Capture the cell that displays the provided text and extract its (X, Y) central coordinate. 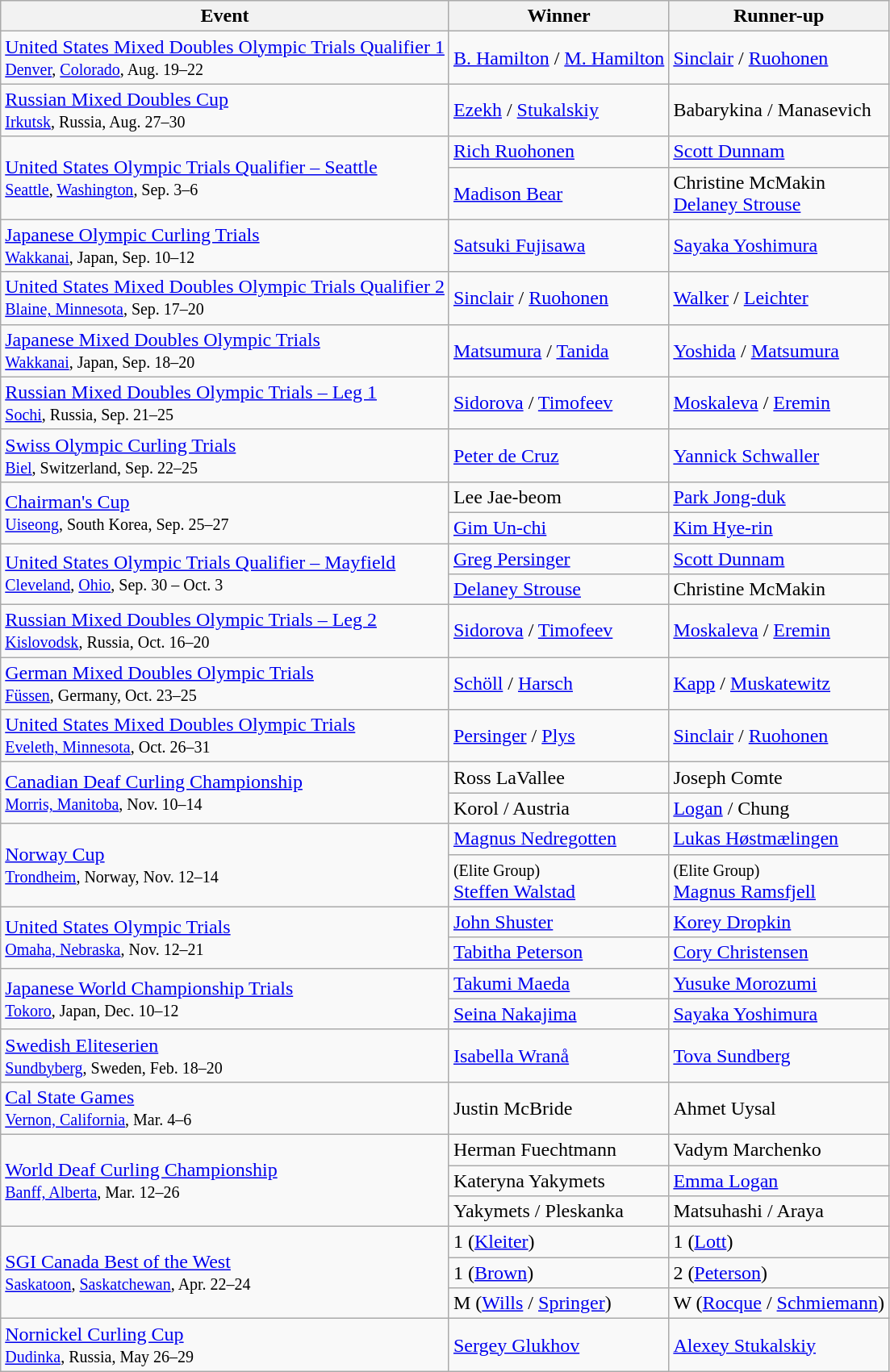
United States Olympic Trials Qualifier – Mayfield Cleveland, Ohio, Sep. 30 – Oct. 3 (225, 574)
Satsuki Fujisawa (558, 245)
Cal State Games Vernon, California, Mar. 4–6 (225, 1108)
Yannick Schwaller (779, 455)
Sergey Glukhov (558, 1345)
Emma Logan (779, 1180)
John Shuster (558, 922)
Ross LaVallee (558, 778)
Korey Dropkin (779, 922)
Vadym Marchenko (779, 1149)
Ahmet Uysal (779, 1108)
Park Jong-duk (779, 497)
Herman Fuechtmann (558, 1149)
Nornickel Curling Cup Dudinka, Russia, May 26–29 (225, 1345)
Japanese Olympic Curling Trials Wakkanai, Japan, Sep. 10–12 (225, 245)
B. Hamilton / M. Hamilton (558, 58)
Delaney Strouse (558, 590)
Korol / Austria (558, 808)
SGI Canada Best of the West Saskatoon, Saskatchewan, Apr. 22–24 (225, 1273)
1 (Lott) (779, 1242)
United States Mixed Doubles Olympic Trials Qualifier 2 Blaine, Minnesota, Sep. 17–20 (225, 298)
Russian Mixed Doubles Olympic Trials – Leg 2 Kislovodsk, Russia, Oct. 16–20 (225, 631)
Japanese Mixed Doubles Olympic Trials Wakkanai, Japan, Sep. 18–20 (225, 350)
Kim Hye-rin (779, 528)
Russian Mixed Doubles Olympic Trials – Leg 1 Sochi, Russia, Sep. 21–25 (225, 403)
M (Wills / Springer) (558, 1303)
Joseph Comte (779, 778)
Alexey Stukalskiy (779, 1345)
Japanese World Championship Trials Tokoro, Japan, Dec. 10–12 (225, 999)
Christine McMakin (779, 590)
German Mixed Doubles Olympic Trials Füssen, Germany, Oct. 23–25 (225, 684)
Madison Bear (558, 194)
Babarykina / Manasevich (779, 110)
1 (Brown) (558, 1273)
Winner (558, 16)
Logan / Chung (779, 808)
Christine McMakin Delaney Strouse (779, 194)
World Deaf Curling Championship Banff, Alberta, Mar. 12–26 (225, 1180)
Justin McBride (558, 1108)
Swiss Olympic Curling Trials Biel, Switzerland, Sep. 22–25 (225, 455)
Gim Un-chi (558, 528)
1 (Kleiter) (558, 1242)
United States Olympic Trials Omaha, Nebraska, Nov. 12–21 (225, 937)
Event (225, 16)
Norway Cup Trondheim, Norway, Nov. 12–14 (225, 865)
Magnus Nedregotten (558, 839)
Lee Jae-beom (558, 497)
Rich Ruohonen (558, 152)
Peter de Cruz (558, 455)
Cory Christensen (779, 953)
Kapp / Muskatewitz (779, 684)
Schöll / Harsch (558, 684)
Matsumura / Tanida (558, 350)
Yusuke Morozumi (779, 983)
2 (Peterson) (779, 1273)
United States Mixed Doubles Olympic Trials Qualifier 1 Denver, Colorado, Aug. 19–22 (225, 58)
Persinger / Plys (558, 736)
Ezekh / Stukalskiy (558, 110)
Yakymets / Pleskanka (558, 1211)
Lukas Høstmælingen (779, 839)
Kateryna Yakymets (558, 1180)
United States Olympic Trials Qualifier – Seattle Seattle, Washington, Sep. 3–6 (225, 177)
Runner-up (779, 16)
Takumi Maeda (558, 983)
United States Mixed Doubles Olympic Trials Eveleth, Minnesota, Oct. 26–31 (225, 736)
Yoshida / Matsumura (779, 350)
Matsuhashi / Araya (779, 1211)
Greg Persinger (558, 559)
Canadian Deaf Curling Championship Morris, Manitoba, Nov. 10–14 (225, 793)
Chairman's Cup Uiseong, South Korea, Sep. 25–27 (225, 512)
(Elite Group) Steffen Walstad (558, 881)
Russian Mixed Doubles Cup Irkutsk, Russia, Aug. 27–30 (225, 110)
Walker / Leichter (779, 298)
Swedish Eliteserien Sundbyberg, Sweden, Feb. 18–20 (225, 1055)
Seina Nakajima (558, 1014)
(Elite Group) Magnus Ramsfjell (779, 881)
Tabitha Peterson (558, 953)
Isabella Wranå (558, 1055)
Tova Sundberg (779, 1055)
W (Rocque / Schmiemann) (779, 1303)
